Provide the [X, Y] coordinate of the cell's center where the given text is located.  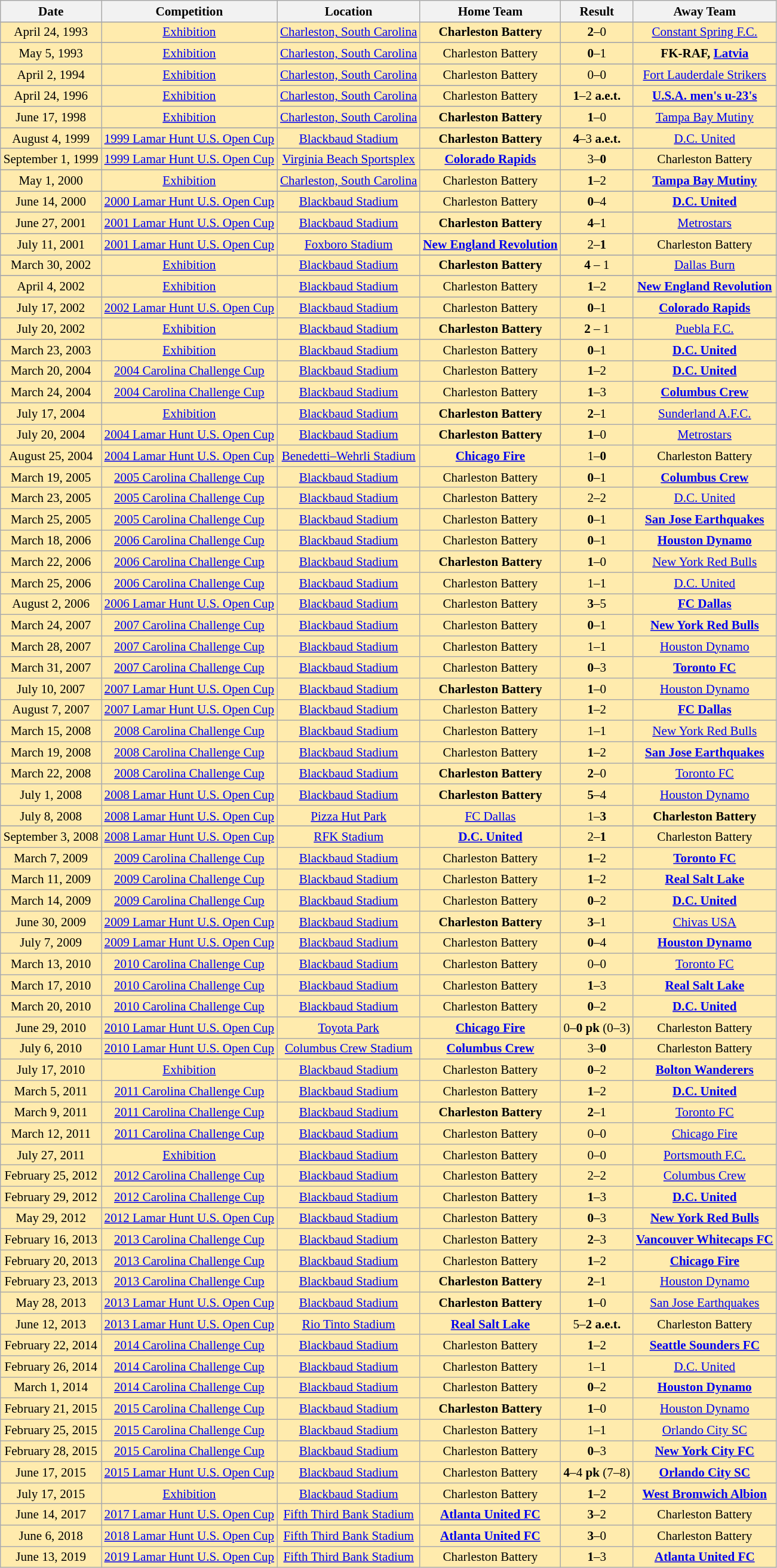
0–0 pk (0–3) [597, 1028]
March 22, 2006 [51, 562]
May 5, 1993 [51, 54]
June 13, 2019 [51, 1557]
Home Team [490, 11]
Sunderland A.F.C. [705, 414]
July 27, 2011 [51, 1154]
March 23, 2005 [51, 498]
March 14, 2009 [51, 900]
Vancouver Whitecaps FC [705, 1239]
Constant Spring F.C. [705, 32]
2–3 [597, 1239]
Seattle Sounders FC [705, 1345]
May 28, 2013 [51, 1303]
Virginia Beach Sportsplex [349, 159]
Foxboro Stadium [349, 244]
May 1, 2000 [51, 180]
August 7, 2007 [51, 710]
2019 Lamar Hunt U.S. Open Cup [189, 1557]
July 11, 2001 [51, 244]
2015 Lamar Hunt U.S. Open Cup [189, 1472]
2018 Lamar Hunt U.S. Open Cup [189, 1536]
March 1, 2014 [51, 1388]
July 17, 2004 [51, 414]
April 2, 1994 [51, 74]
March 25, 2006 [51, 583]
3–1 [597, 921]
March 19, 2008 [51, 752]
March 19, 2005 [51, 477]
July 1, 2008 [51, 795]
2017 Lamar Hunt U.S. Open Cup [189, 1514]
March 22, 2008 [51, 773]
March 31, 2007 [51, 667]
July 7, 2009 [51, 943]
Away Team [705, 11]
2012 Lamar Hunt U.S. Open Cup [189, 1218]
New York City FC [705, 1451]
March 17, 2010 [51, 985]
March 25, 2005 [51, 519]
5–2 a.e.t. [597, 1324]
June 14, 2017 [51, 1514]
Rio Tinto Stadium [349, 1324]
March 23, 2003 [51, 350]
1–2 a.e.t. [597, 96]
March 9, 2011 [51, 1113]
Benedetti–Wehrli Stadium [349, 455]
September 3, 2008 [51, 837]
Dallas Burn [705, 265]
June 17, 2015 [51, 1472]
March 12, 2011 [51, 1133]
Bolton Wanderers [705, 1070]
West Bromwich Albion [705, 1493]
March 24, 2007 [51, 625]
July 17, 2010 [51, 1070]
Location [349, 11]
July 17, 2002 [51, 307]
July 6, 2010 [51, 1048]
March 20, 2004 [51, 370]
3–5 [597, 604]
June 29, 2010 [51, 1028]
RFK Stadium [349, 837]
4–4 pk (7–8) [597, 1472]
Toyota Park [349, 1028]
February 21, 2015 [51, 1409]
Chivas USA [705, 921]
July 10, 2007 [51, 688]
4–1 [597, 222]
September 1, 1999 [51, 159]
June 6, 2018 [51, 1536]
February 22, 2014 [51, 1345]
Columbus Crew Stadium [349, 1048]
U.S.A. men's u-23's [705, 96]
July 20, 2002 [51, 329]
2002 Lamar Hunt U.S. Open Cup [189, 307]
March 15, 2008 [51, 731]
2006 Lamar Hunt U.S. Open Cup [189, 604]
April 4, 2002 [51, 287]
Portsmouth F.C. [705, 1154]
June 30, 2009 [51, 921]
Puebla F.C. [705, 329]
March 18, 2006 [51, 540]
July 8, 2008 [51, 815]
March 13, 2010 [51, 964]
February 20, 2013 [51, 1261]
April 24, 1993 [51, 32]
Fort Lauderdale Strikers [705, 74]
February 23, 2013 [51, 1281]
Competition [189, 11]
July 17, 2015 [51, 1493]
June 27, 2001 [51, 222]
3–2 [597, 1514]
5–4 [597, 795]
August 4, 1999 [51, 137]
March 7, 2009 [51, 858]
August 2, 2006 [51, 604]
March 11, 2009 [51, 880]
March 30, 2002 [51, 265]
February 28, 2015 [51, 1451]
April 24, 1996 [51, 96]
August 25, 2004 [51, 455]
July 20, 2004 [51, 435]
February 25, 2015 [51, 1429]
FK-RAF, Latvia [705, 54]
2000 Lamar Hunt U.S. Open Cup [189, 202]
June 14, 2000 [51, 202]
June 12, 2013 [51, 1324]
4 – 1 [597, 265]
June 17, 1998 [51, 117]
February 29, 2012 [51, 1196]
March 28, 2007 [51, 647]
Pizza Hut Park [349, 815]
4–3 a.e.t. [597, 137]
February 25, 2012 [51, 1176]
May 29, 2012 [51, 1218]
February 16, 2013 [51, 1239]
March 20, 2010 [51, 1006]
March 5, 2011 [51, 1091]
Result [597, 11]
March 24, 2004 [51, 392]
Date [51, 11]
February 26, 2014 [51, 1366]
2 – 1 [597, 329]
